Return the [X, Y] coordinate for the center point of the cell that contains the specified text.  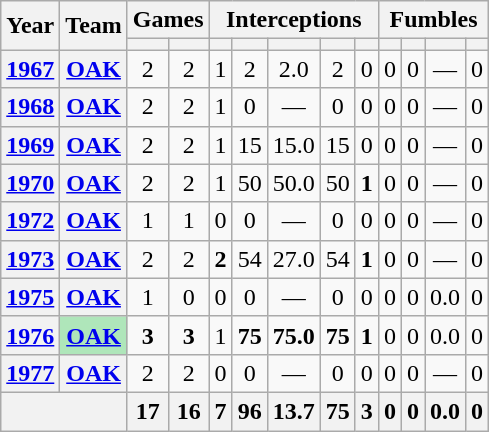
75.0 [294, 335]
1975 [30, 297]
1970 [30, 183]
2.0 [294, 69]
1973 [30, 259]
1967 [30, 69]
16 [188, 411]
1968 [30, 107]
1972 [30, 221]
17 [148, 411]
7 [220, 411]
Fumbles [433, 20]
1976 [30, 335]
15.0 [294, 145]
Interceptions [294, 20]
1969 [30, 145]
96 [250, 411]
Year [30, 26]
50.0 [294, 183]
Team [94, 26]
27.0 [294, 259]
13.7 [294, 411]
1977 [30, 373]
Games [168, 20]
